Return the [x, y] coordinate for the center point of the cell that contains the specified text.  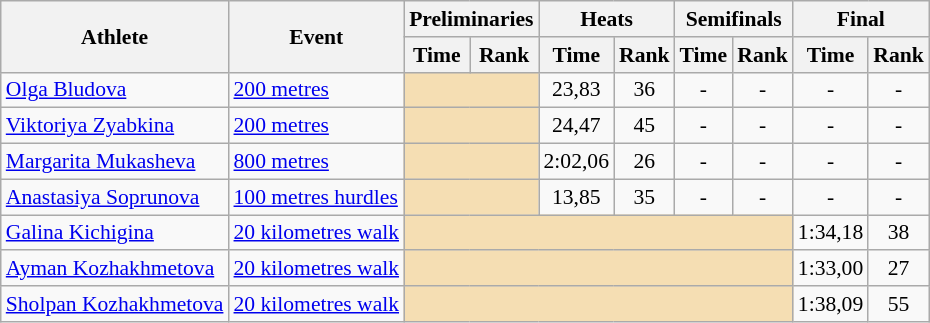
100 metres hurdles [316, 197]
Athlete [115, 36]
55 [898, 304]
Anastasiya Soprunova [115, 197]
1:34,18 [830, 233]
26 [644, 162]
Semifinals [734, 19]
800 metres [316, 162]
Heats [606, 19]
45 [644, 126]
35 [644, 197]
24,47 [576, 126]
Galina Kichigina [115, 233]
1:38,09 [830, 304]
27 [898, 269]
36 [644, 90]
38 [898, 233]
Ayman Kozhakhmetova [115, 269]
Final [861, 19]
1:33,00 [830, 269]
2:02,06 [576, 162]
Preliminaries [471, 19]
13,85 [576, 197]
Event [316, 36]
Sholpan Kozhakhmetova [115, 304]
Viktoriya Zyabkina [115, 126]
Margarita Mukasheva [115, 162]
23,83 [576, 90]
Olga Bludova [115, 90]
